Detect which cell encompasses the target text, then output its [X, Y] center coordinate. 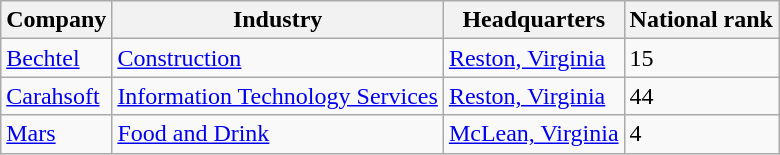
Bechtel [56, 58]
McLean, Virginia [534, 134]
Headquarters [534, 20]
Information Technology Services [278, 96]
44 [701, 96]
Carahsoft [56, 96]
15 [701, 58]
Food and Drink [278, 134]
Industry [278, 20]
Mars [56, 134]
4 [701, 134]
National rank [701, 20]
Company [56, 20]
Construction [278, 58]
